Return (X, Y) of the center of cell containing provided text 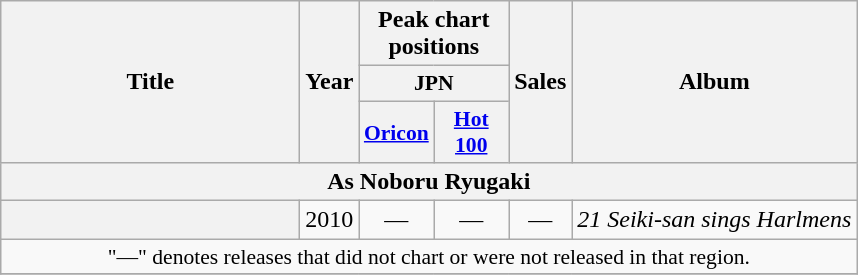
Album (714, 82)
"—" denotes releases that did not chart or were not released in that region. (429, 257)
Oricon (396, 132)
JPN (434, 84)
2010 (330, 220)
Peak chart positions (434, 34)
Sales (540, 82)
21 Seiki-san sings Harlmens (714, 220)
Year (330, 82)
As Noboru Ryugaki (429, 182)
Hot 100 (472, 132)
Title (150, 82)
